Output the [x, y] coordinate of the center of the cell containing the given text.  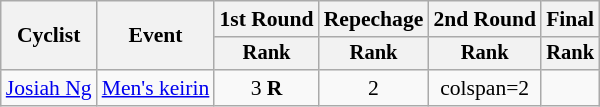
3 R [266, 88]
Event [156, 36]
2 [374, 88]
2nd Round [484, 19]
Final [570, 19]
colspan=2 [484, 88]
Josiah Ng [49, 88]
Cyclist [49, 36]
Men's keirin [156, 88]
Repechage [374, 19]
1st Round [266, 19]
